Pinpoint the cell where the given text exists, returning its (X, Y) midpoint coordinate. 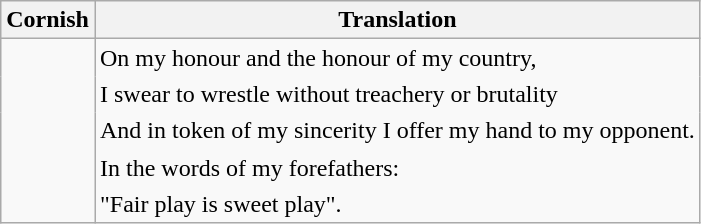
Translation (397, 20)
And in token of my sincerity I offer my hand to my opponent. (397, 132)
I swear to wrestle without treachery or brutality (397, 94)
In the words of my forefathers: (397, 168)
On my honour and the honour of my country, (397, 58)
Cornish (48, 20)
"Fair play is sweet play". (397, 204)
